Determine the (x, y) coordinate at the center of the cell enclosing the given text.  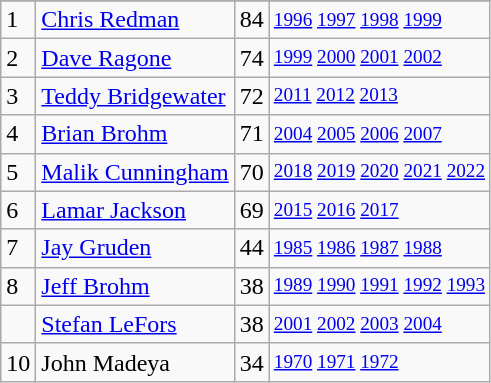
Chris Redman (135, 20)
Teddy Bridgewater (135, 96)
2018 2019 2020 2021 2022 (379, 172)
2 (18, 58)
69 (252, 210)
6 (18, 210)
1989 1990 1991 1992 1993 (379, 286)
Stefan LeFors (135, 324)
1996 1997 1998 1999 (379, 20)
2004 2005 2006 2007 (379, 134)
8 (18, 286)
1970 1971 1972 (379, 362)
72 (252, 96)
71 (252, 134)
2011 2012 2013 (379, 96)
John Madeya (135, 362)
10 (18, 362)
2001 2002 2003 2004 (379, 324)
Jeff Brohm (135, 286)
Jay Gruden (135, 248)
74 (252, 58)
44 (252, 248)
1985 1986 1987 1988 (379, 248)
3 (18, 96)
Lamar Jackson (135, 210)
34 (252, 362)
70 (252, 172)
Malik Cunningham (135, 172)
7 (18, 248)
4 (18, 134)
5 (18, 172)
Brian Brohm (135, 134)
1 (18, 20)
Dave Ragone (135, 58)
84 (252, 20)
1999 2000 2001 2002 (379, 58)
2015 2016 2017 (379, 210)
